Return the (x, y) coordinate for the center point of the cell that contains the specified text.  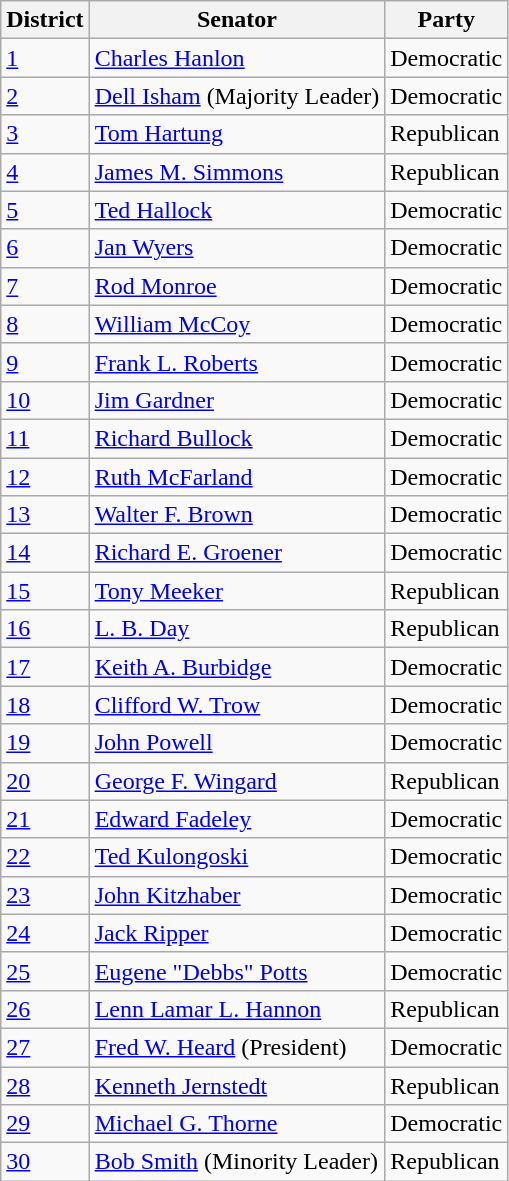
Richard E. Groener (237, 553)
Frank L. Roberts (237, 362)
Lenn Lamar L. Hannon (237, 1009)
Jack Ripper (237, 933)
9 (45, 362)
Charles Hanlon (237, 58)
24 (45, 933)
21 (45, 819)
Edward Fadeley (237, 819)
16 (45, 629)
8 (45, 324)
23 (45, 895)
Ted Hallock (237, 210)
25 (45, 971)
Jan Wyers (237, 248)
James M. Simmons (237, 172)
William McCoy (237, 324)
Rod Monroe (237, 286)
Michael G. Thorne (237, 1124)
2 (45, 96)
Ruth McFarland (237, 477)
11 (45, 438)
District (45, 20)
L. B. Day (237, 629)
17 (45, 667)
Tony Meeker (237, 591)
29 (45, 1124)
13 (45, 515)
Jim Gardner (237, 400)
Dell Isham (Majority Leader) (237, 96)
Ted Kulongoski (237, 857)
10 (45, 400)
30 (45, 1162)
20 (45, 781)
15 (45, 591)
Kenneth Jernstedt (237, 1085)
5 (45, 210)
27 (45, 1047)
12 (45, 477)
John Powell (237, 743)
4 (45, 172)
Fred W. Heard (President) (237, 1047)
Senator (237, 20)
John Kitzhaber (237, 895)
19 (45, 743)
22 (45, 857)
18 (45, 705)
26 (45, 1009)
Keith A. Burbidge (237, 667)
Walter F. Brown (237, 515)
Eugene "Debbs" Potts (237, 971)
Tom Hartung (237, 134)
Clifford W. Trow (237, 705)
Bob Smith (Minority Leader) (237, 1162)
7 (45, 286)
3 (45, 134)
14 (45, 553)
Party (446, 20)
1 (45, 58)
6 (45, 248)
28 (45, 1085)
Richard Bullock (237, 438)
George F. Wingard (237, 781)
